Return (X, Y) of the center of cell containing provided text 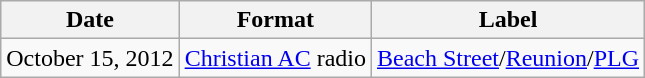
Format (275, 20)
Beach Street/Reunion/PLG (508, 58)
Date (90, 20)
October 15, 2012 (90, 58)
Christian AC radio (275, 58)
Label (508, 20)
